Locate the cell with the specified text and output its (X, Y) center coordinate. 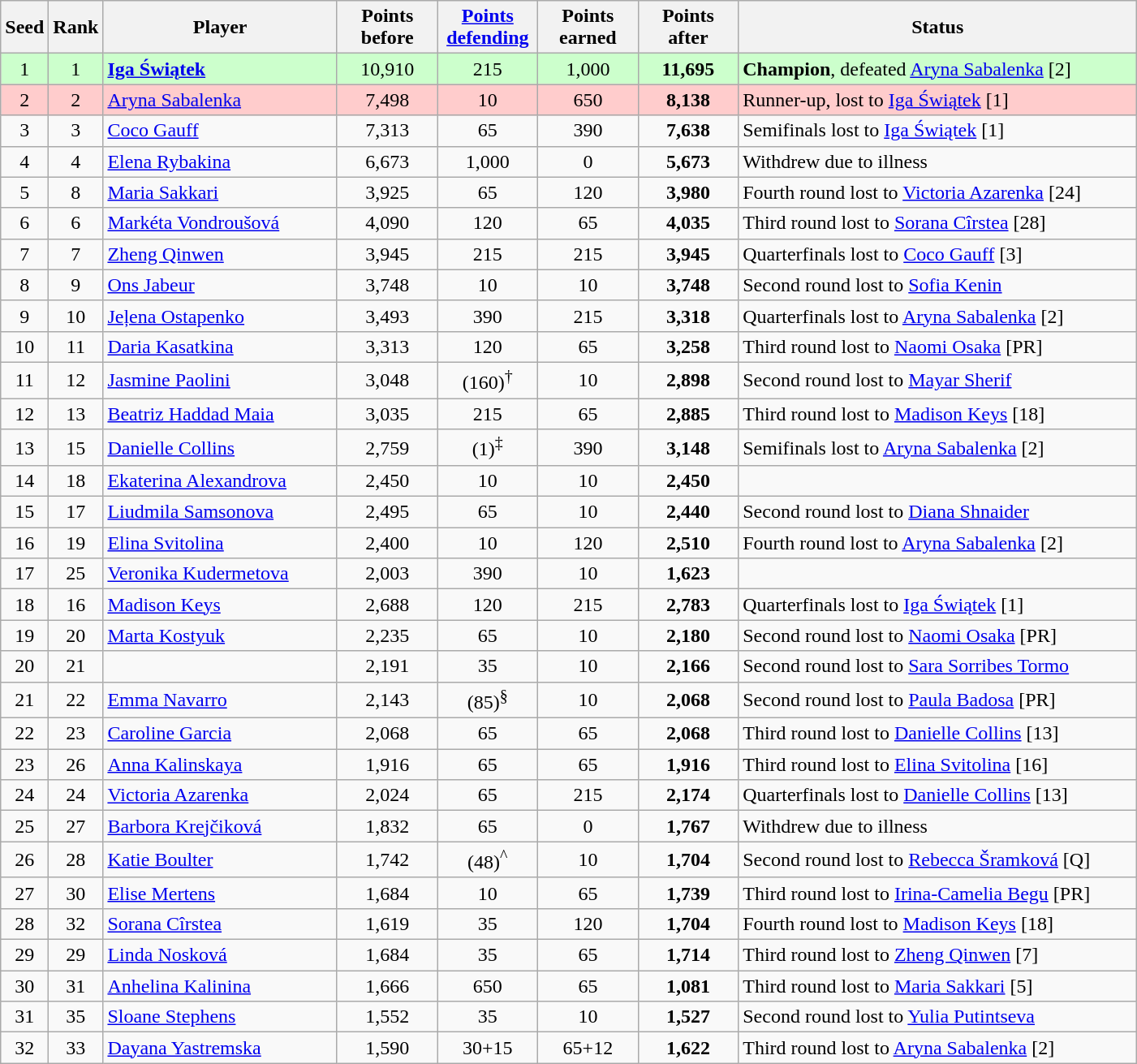
Markéta Vondroušová (221, 223)
Third round lost to Elina Svitolina [16] (938, 765)
Aryna Sabalenka (221, 100)
4,090 (387, 223)
2,024 (387, 795)
6,673 (387, 162)
1,619 (387, 924)
2,688 (387, 605)
1,832 (387, 826)
Sloane Stephens (221, 1017)
Second round lost to Diana Shnaider (938, 512)
Ons Jabeur (221, 285)
1,742 (387, 860)
Semifinals lost to Aryna Sabalenka [2] (938, 448)
Caroline Garcia (221, 734)
(48)^ (488, 860)
2,400 (387, 543)
2,180 (688, 635)
Player (221, 28)
Rank (76, 28)
Second round lost to Sara Sorribes Tormo (938, 666)
Zheng Qinwen (221, 254)
Marta Kostyuk (221, 635)
2,759 (387, 448)
Third round lost to Danielle Collins [13] (938, 734)
Daria Kasatkina (221, 347)
Second round lost to Yulia Putintseva (938, 1017)
65+12 (588, 1048)
Third round lost to Zheng Qinwen [7] (938, 955)
Liudmila Samsonova (221, 512)
2,235 (387, 635)
1,552 (387, 1017)
Points earned (588, 28)
7,498 (387, 100)
Quarterfinals lost to Iga Świątek [1] (938, 605)
2,191 (387, 666)
1,527 (688, 1017)
Elise Mertens (221, 893)
1,714 (688, 955)
4,035 (688, 223)
Points defending (488, 28)
Second round lost to Rebecca Šramková [Q] (938, 860)
Third round lost to Sorana Cîrstea [28] (938, 223)
1,767 (688, 826)
Points after (688, 28)
Fourth round lost to Victoria Azarenka [24] (938, 192)
Maria Sakkari (221, 192)
7,638 (688, 131)
2,440 (688, 512)
3,493 (387, 316)
5,673 (688, 162)
1,590 (387, 1048)
Fourth round lost to Madison Keys [18] (938, 924)
Quarterfinals lost to Danielle Collins [13] (938, 795)
3,313 (387, 347)
Third round lost to Irina-Camelia Begu [PR] (938, 893)
Coco Gauff (221, 131)
2,166 (688, 666)
1,081 (688, 986)
Second round lost to Mayar Sherif (938, 380)
Barbora Krejčiková (221, 826)
Sorana Cîrstea (221, 924)
Katie Boulter (221, 860)
1,739 (688, 893)
30+15 (488, 1048)
2,885 (688, 414)
Linda Nosková (221, 955)
Second round lost to Paula Badosa [PR] (938, 700)
2,174 (688, 795)
7,313 (387, 131)
Quarterfinals lost to Aryna Sabalenka [2] (938, 316)
Third round lost to Naomi Osaka [PR] (938, 347)
(160)† (488, 380)
1,623 (688, 574)
Madison Keys (221, 605)
2,783 (688, 605)
2,898 (688, 380)
Champion, defeated Aryna Sabalenka [2] (938, 69)
Semifinals lost to Iga Świątek [1] (938, 131)
11,695 (688, 69)
Third round lost to Madison Keys [18] (938, 414)
10,910 (387, 69)
Veronika Kudermetova (221, 574)
Victoria Azarenka (221, 795)
Second round lost to Sofia Kenin (938, 285)
Anna Kalinskaya (221, 765)
Third round lost to Aryna Sabalenka [2] (938, 1048)
Points before (387, 28)
8,138 (688, 100)
(85)§ (488, 700)
Iga Świątek (221, 69)
Fourth round lost to Aryna Sabalenka [2] (938, 543)
33 (76, 1048)
3,048 (387, 380)
Dayana Yastremska (221, 1048)
14 (24, 481)
2,495 (387, 512)
5 (24, 192)
Beatriz Haddad Maia (221, 414)
Emma Navarro (221, 700)
3,318 (688, 316)
Danielle Collins (221, 448)
Jeļena Ostapenko (221, 316)
3,925 (387, 192)
Status (938, 28)
Elina Svitolina (221, 543)
Anhelina Kalinina (221, 986)
Runner-up, lost to Iga Świątek [1] (938, 100)
Elena Rybakina (221, 162)
2,003 (387, 574)
3,148 (688, 448)
Third round lost to Maria Sakkari [5] (938, 986)
1,622 (688, 1048)
Quarterfinals lost to Coco Gauff [3] (938, 254)
3,258 (688, 347)
Jasmine Paolini (221, 380)
(1)‡ (488, 448)
2,510 (688, 543)
Ekaterina Alexandrova (221, 481)
1,666 (387, 986)
3,035 (387, 414)
Second round lost to Naomi Osaka [PR] (938, 635)
Seed (24, 28)
3,980 (688, 192)
2,143 (387, 700)
